Search for the cell housing the specified text and yield its (x, y) center coordinate. 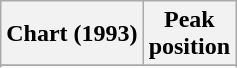
Peak position (189, 34)
Chart (1993) (72, 34)
